Return the [X, Y] coordinate for the center point of the cell that contains the specified text.  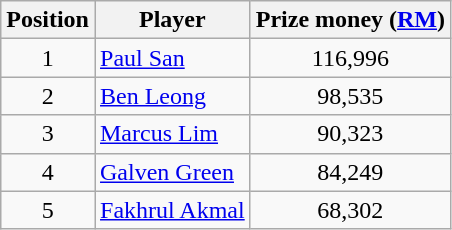
84,249 [350, 172]
Prize money (RM) [350, 20]
Marcus Lim [172, 134]
90,323 [350, 134]
Fakhrul Akmal [172, 210]
Galven Green [172, 172]
5 [48, 210]
1 [48, 58]
116,996 [350, 58]
Position [48, 20]
68,302 [350, 210]
Paul San [172, 58]
98,535 [350, 96]
Ben Leong [172, 96]
2 [48, 96]
3 [48, 134]
Player [172, 20]
4 [48, 172]
